From the cell containing the given text, extract its center point as (x, y) coordinate. 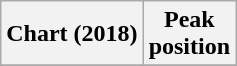
Peak position (189, 34)
Chart (2018) (72, 34)
